Pinpoint the cell where the given text exists, returning its (X, Y) midpoint coordinate. 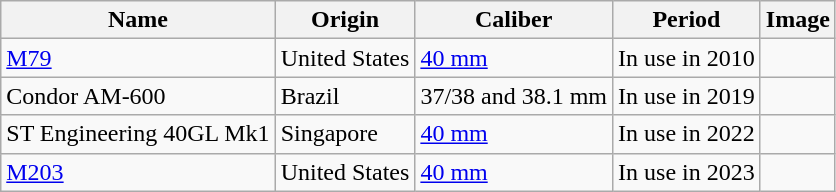
In use in 2022 (687, 134)
Image (798, 20)
Singapore (345, 134)
M79 (138, 58)
Condor AM-600 (138, 96)
In use in 2010 (687, 58)
Period (687, 20)
Name (138, 20)
ST Engineering 40GL Mk1 (138, 134)
In use in 2019 (687, 96)
Origin (345, 20)
M203 (138, 172)
In use in 2023 (687, 172)
Brazil (345, 96)
37/38 and 38.1 mm (514, 96)
Caliber (514, 20)
